Capture the cell that displays the provided text and extract its [x, y] central coordinate. 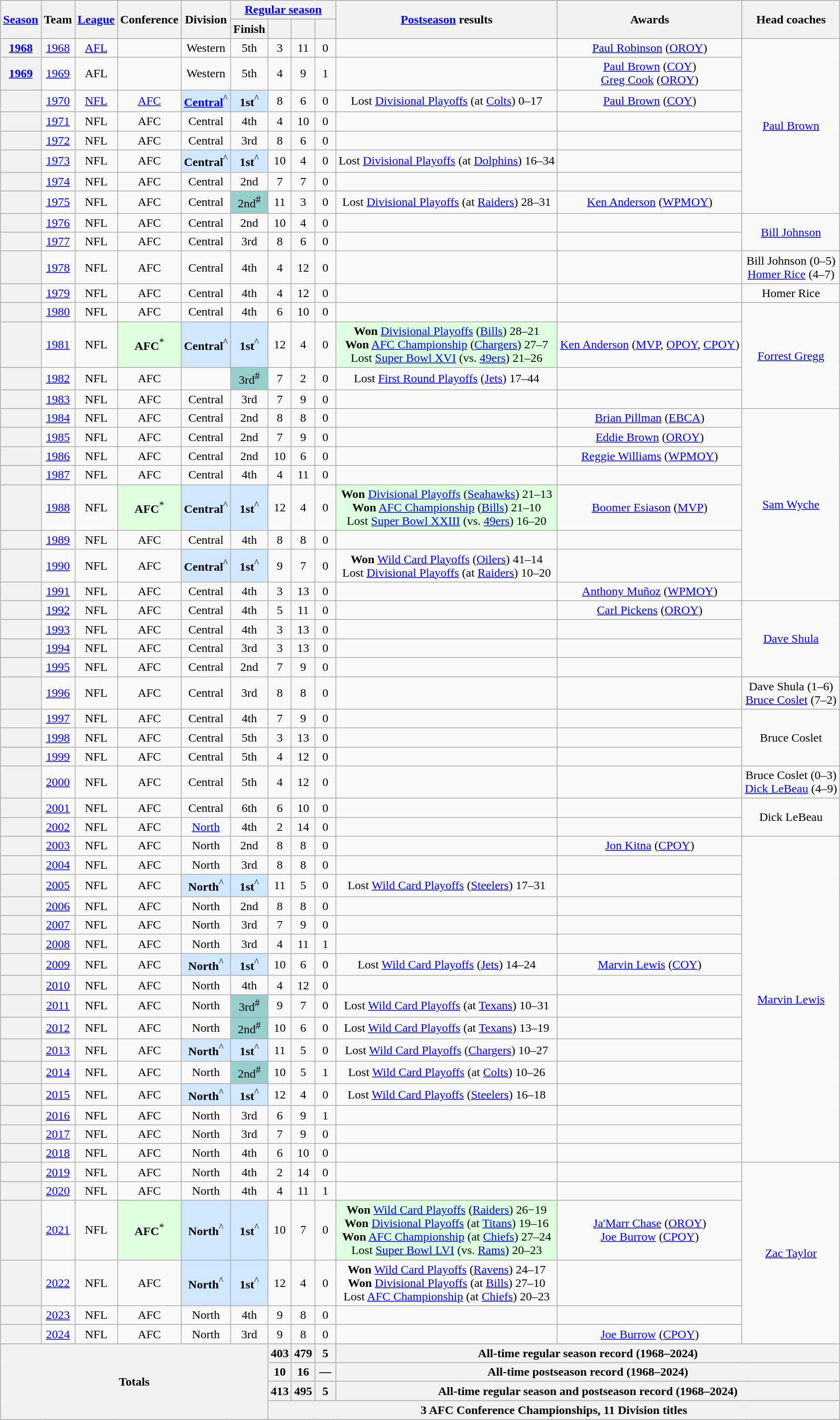
1993 [58, 629]
1972 [58, 141]
Lost Wild Card Playoffs (Steelers) 16–18 [446, 1095]
403 [280, 1353]
Bruce Coslet [791, 738]
1985 [58, 437]
1999 [58, 757]
1994 [58, 648]
Lost First Round Playoffs (Jets) 17–44 [446, 379]
Lost Wild Card Playoffs (at Texans) 13–19 [446, 1028]
2010 [58, 985]
1976 [58, 223]
2005 [58, 885]
Regular season [283, 10]
2000 [58, 783]
2019 [58, 1172]
1971 [58, 122]
1990 [58, 565]
2004 [58, 865]
Ken Anderson (MVP, OPOY, CPOY) [650, 344]
413 [280, 1391]
Team [58, 19]
2008 [58, 944]
2018 [58, 1153]
1975 [58, 202]
Eddie Brown (OROY) [650, 437]
Reggie Williams (WPMOY) [650, 456]
Lost Wild Card Playoffs (Steelers) 17–31 [446, 885]
1979 [58, 293]
Bill Johnson [791, 232]
Season [21, 19]
Won Wild Card Playoffs (Ravens) 24–17Won Divisional Playoffs (at Bills) 27–10Lost AFC Championship (at Chiefs) 20–23 [446, 1283]
1977 [58, 242]
1970 [58, 101]
1984 [58, 418]
2017 [58, 1134]
Dick LeBeau [791, 817]
Zac Taylor [791, 1253]
2023 [58, 1315]
Lost Divisional Playoffs (at Dolphins) 16–34 [446, 161]
Boomer Esiason (MVP) [650, 507]
Bill Johnson (0–5) Homer Rice (4–7) [791, 267]
All-time postseason record (1968–2024) [588, 1372]
1981 [58, 344]
2021 [58, 1230]
Won Wild Card Playoffs (Oilers) 41–14Lost Divisional Playoffs (at Raiders) 10–20 [446, 565]
2007 [58, 925]
2001 [58, 808]
6th [249, 808]
Dave Shula [791, 638]
1989 [58, 540]
— [325, 1372]
2022 [58, 1283]
1991 [58, 591]
2020 [58, 1191]
1992 [58, 610]
Lost Wild Card Playoffs (Jets) 14–24 [446, 965]
1986 [58, 456]
479 [303, 1353]
Carl Pickens (OROY) [650, 610]
All-time regular season record (1968–2024) [588, 1353]
2014 [58, 1073]
Dave Shula (1–6) Bruce Coslet (7–2) [791, 693]
Homer Rice [791, 293]
League [96, 19]
Joe Burrow (CPOY) [650, 1334]
Finish [249, 29]
All-time regular season and postseason record (1968–2024) [588, 1391]
Lost Divisional Playoffs (at Colts) 0–17 [446, 101]
Lost Wild Card Playoffs (Chargers) 10–27 [446, 1051]
1988 [58, 507]
2009 [58, 965]
1982 [58, 379]
Ken Anderson (WPMOY) [650, 202]
Division [206, 19]
1983 [58, 399]
Sam Wyche [791, 505]
Forrest Gregg [791, 356]
495 [303, 1391]
2015 [58, 1095]
2012 [58, 1028]
Conference [149, 19]
2024 [58, 1334]
Marvin Lewis [791, 999]
3 AFC Conference Championships, 11 Division titles [554, 1410]
Head coaches [791, 19]
1980 [58, 312]
2002 [58, 827]
1996 [58, 693]
Won Divisional Playoffs (Seahawks) 21–13Won AFC Championship (Bills) 21–10Lost Super Bowl XXIII (vs. 49ers) 16–20 [446, 507]
Ja'Marr Chase (OROY)Joe Burrow (CPOY) [650, 1230]
1998 [58, 738]
1995 [58, 667]
2013 [58, 1051]
Postseason results [446, 19]
Paul Brown (COY)Greg Cook (OROY) [650, 74]
1973 [58, 161]
2011 [58, 1006]
1987 [58, 475]
Brian Pillman (EBCA) [650, 418]
2003 [58, 846]
Won Divisional Playoffs (Bills) 28–21Won AFC Championship (Chargers) 27–7Lost Super Bowl XVI (vs. 49ers) 21–26 [446, 344]
Awards [650, 19]
Jon Kitna (CPOY) [650, 846]
16 [303, 1372]
1974 [58, 181]
Lost Divisional Playoffs (at Raiders) 28–31 [446, 202]
Lost Wild Card Playoffs (at Colts) 10–26 [446, 1073]
Paul Brown (COY) [650, 101]
2016 [58, 1115]
1978 [58, 267]
Anthony Muñoz (WPMOY) [650, 591]
Paul Robinson (OROY) [650, 48]
Lost Wild Card Playoffs (at Texans) 10–31 [446, 1006]
Totals [135, 1382]
1997 [58, 719]
Marvin Lewis (COY) [650, 965]
2006 [58, 906]
Bruce Coslet (0–3) Dick LeBeau (4–9) [791, 783]
Paul Brown [791, 126]
